Locate the cell with the specified text and output its (x, y) center coordinate. 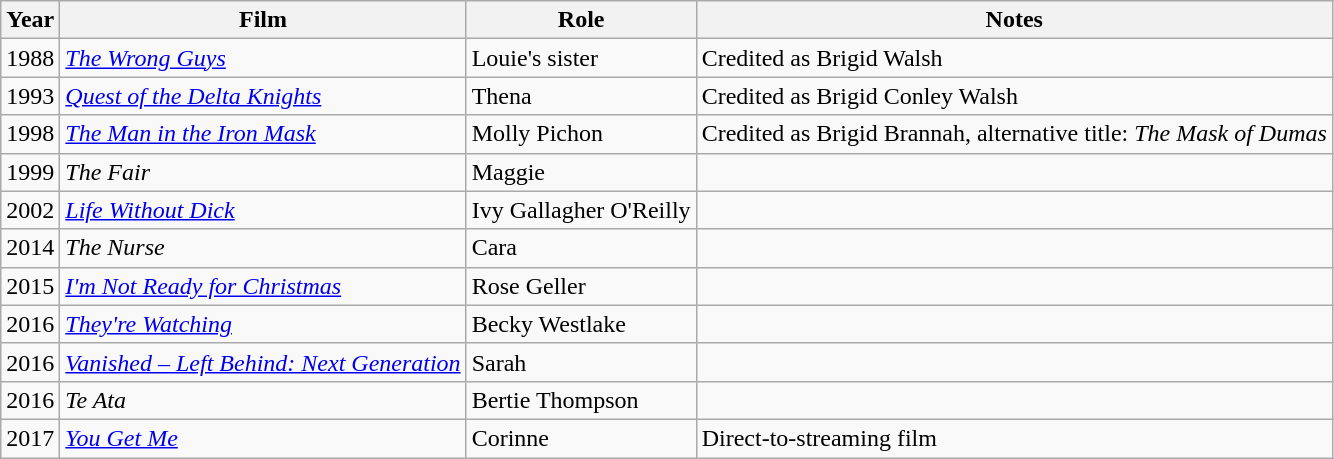
Notes (1014, 20)
Quest of the Delta Knights (263, 96)
Bertie Thompson (581, 400)
Maggie (581, 172)
You Get Me (263, 438)
Direct-to-streaming film (1014, 438)
Credited as Brigid Conley Walsh (1014, 96)
1988 (30, 58)
They're Watching (263, 324)
Sarah (581, 362)
1999 (30, 172)
2014 (30, 248)
Vanished – Left Behind: Next Generation (263, 362)
The Fair (263, 172)
Rose Geller (581, 286)
The Wrong Guys (263, 58)
Life Without Dick (263, 210)
2015 (30, 286)
Corinne (581, 438)
Te Ata (263, 400)
Molly Pichon (581, 134)
Role (581, 20)
Thena (581, 96)
The Nurse (263, 248)
Cara (581, 248)
I'm Not Ready for Christmas (263, 286)
1998 (30, 134)
The Man in the Iron Mask (263, 134)
Louie's sister (581, 58)
Becky Westlake (581, 324)
2002 (30, 210)
1993 (30, 96)
Credited as Brigid Walsh (1014, 58)
Year (30, 20)
2017 (30, 438)
Ivy Gallagher O'Reilly (581, 210)
Credited as Brigid Brannah, alternative title: The Mask of Dumas (1014, 134)
Film (263, 20)
